Pinpoint the cell where the given text exists, returning its (X, Y) midpoint coordinate. 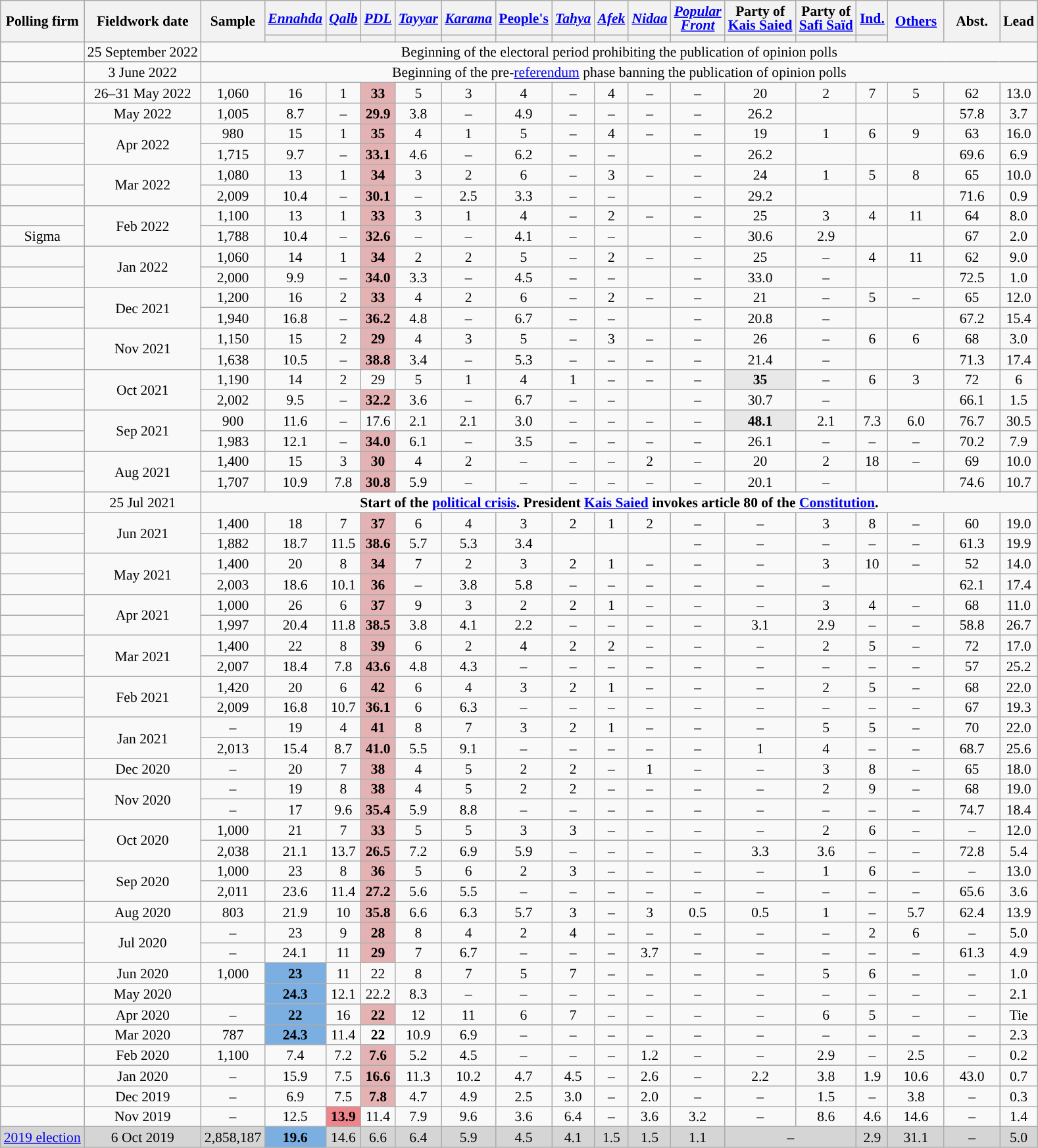
Karama (468, 18)
1,997 (233, 625)
0.7 (1018, 1076)
16.6 (378, 1076)
1,788 (233, 237)
People's (524, 18)
72.5 (972, 278)
32.2 (378, 400)
20.1 (760, 482)
36.1 (378, 707)
0.2 (1018, 1055)
11.3 (418, 1076)
Lead (1018, 21)
1,080 (233, 175)
36.2 (378, 318)
29.2 (760, 195)
17.0 (1018, 646)
11.6 (295, 421)
30.1 (378, 195)
Apr 2020 (143, 1014)
67.2 (972, 318)
Nidaa (649, 18)
17.6 (378, 421)
10.1 (343, 584)
1,200 (233, 297)
16.0 (1018, 134)
39 (378, 646)
25.2 (1018, 666)
Beginning of the pre-referendum phase banning the publication of opinion polls (620, 72)
2,011 (233, 892)
10.5 (295, 359)
76.7 (972, 421)
66.1 (972, 400)
26.7 (1018, 625)
9.9 (295, 278)
Jan 2022 (143, 267)
18.7 (295, 543)
38.5 (378, 625)
Dec 2020 (143, 768)
3.5 (524, 441)
30.8 (378, 482)
38.6 (378, 543)
1.2 (649, 1055)
24 (760, 175)
9.5 (295, 400)
1,940 (233, 318)
6.2 (524, 154)
803 (233, 912)
Sigma (42, 237)
60 (972, 522)
5.2 (418, 1055)
Aug 2021 (143, 472)
48.1 (760, 421)
31.1 (916, 1137)
1,983 (233, 441)
Party ofSafi Saïd (826, 18)
26.5 (378, 850)
7.3 (872, 421)
63 (972, 134)
Tahya (573, 18)
18.6 (295, 584)
14.0 (1018, 564)
11.8 (343, 625)
41 (378, 728)
2,038 (233, 850)
2,003 (233, 584)
21.4 (760, 359)
Mar 2020 (143, 1034)
42 (378, 687)
41.0 (378, 749)
62.4 (972, 912)
5.4 (1018, 850)
900 (233, 421)
29.9 (378, 113)
3.2 (698, 1117)
Oct 2021 (143, 389)
Apr 2021 (143, 615)
68.7 (972, 749)
18.0 (1018, 768)
12 (418, 1014)
30.6 (760, 237)
70 (972, 728)
6.1 (418, 441)
787 (233, 1034)
Nov 2019 (143, 1117)
Nov 2021 (143, 349)
57 (972, 666)
70.2 (972, 441)
3.1 (760, 625)
May 2022 (143, 113)
Qalb (343, 18)
Start of the political crisis. President Kais Saied invokes article 80 of the Constitution. (620, 503)
Party ofKais Saied (760, 18)
Others (916, 21)
1.4 (1018, 1117)
8.0 (1018, 216)
2,000 (233, 278)
Apr 2022 (143, 144)
10.2 (468, 1076)
25.6 (1018, 749)
74.7 (972, 809)
9.0 (1018, 257)
2,013 (233, 749)
21.1 (295, 850)
0.3 (1018, 1096)
2,007 (233, 666)
1,150 (233, 338)
15.9 (295, 1076)
74.6 (972, 482)
1.1 (698, 1137)
Jan 2020 (143, 1076)
Jan 2021 (143, 738)
Aug 2020 (143, 912)
1,005 (233, 113)
30.5 (1018, 421)
43.0 (972, 1076)
8.8 (468, 809)
1,420 (233, 687)
10.6 (916, 1076)
Dec 2021 (143, 308)
26.1 (760, 441)
PDL (378, 18)
2,002 (233, 400)
Sep 2021 (143, 431)
71.3 (972, 359)
1,190 (233, 379)
Sample (233, 21)
1,707 (233, 482)
0.9 (1018, 195)
35.4 (378, 809)
72.8 (972, 850)
28 (378, 933)
23.6 (295, 892)
Jun 2020 (143, 974)
Polling firm (42, 21)
35.8 (378, 912)
30.7 (760, 400)
52 (972, 564)
65.6 (972, 892)
20.8 (760, 318)
Feb 2020 (143, 1055)
Dec 2019 (143, 1096)
Tayyar (418, 18)
9.7 (295, 154)
2019 election (42, 1137)
25 Jul 2021 (143, 503)
17 (295, 809)
Fieldwork date (143, 21)
Sep 2020 (143, 881)
Feb 2022 (143, 226)
4.3 (468, 666)
13.7 (343, 850)
Nov 2020 (143, 799)
7.4 (295, 1055)
19.6 (295, 1137)
62.1 (972, 584)
2.6 (649, 1076)
1.9 (872, 1076)
33.0 (760, 278)
1,882 (233, 543)
Mar 2022 (143, 185)
Ennahda (295, 18)
PopularFront (698, 18)
5.8 (524, 584)
20.4 (295, 625)
26–31 May 2022 (143, 93)
64 (972, 216)
980 (233, 134)
3 June 2022 (143, 72)
19.3 (1018, 707)
7.6 (378, 1055)
Abst. (972, 21)
11.5 (343, 543)
22.2 (378, 993)
1,715 (233, 154)
Ind. (872, 18)
6.0 (916, 421)
71.6 (972, 195)
27.2 (378, 892)
58.8 (972, 625)
May 2021 (143, 574)
2.3 (1018, 1034)
8.3 (418, 993)
19.9 (1018, 543)
38.8 (378, 359)
21.9 (295, 912)
57.8 (972, 113)
Oct 2020 (143, 840)
Afek (611, 18)
69 (972, 462)
9.1 (468, 749)
Tie (1018, 1014)
6 Oct 2019 (143, 1137)
2,858,187 (233, 1137)
33.1 (378, 154)
Feb 2021 (143, 697)
25 September 2022 (143, 51)
1,638 (233, 359)
Jun 2021 (143, 533)
11.0 (1018, 605)
Beginning of the electoral period prohibiting the publication of opinion polls (620, 51)
30 (378, 462)
May 2020 (143, 993)
43.6 (378, 666)
Mar 2021 (143, 656)
69.6 (972, 154)
24.1 (295, 953)
Jul 2020 (143, 943)
5.6 (418, 892)
8.6 (826, 1117)
12.5 (295, 1117)
32.6 (378, 237)
